Identify which cell holds the provided text, then report its [X, Y] central coordinate. 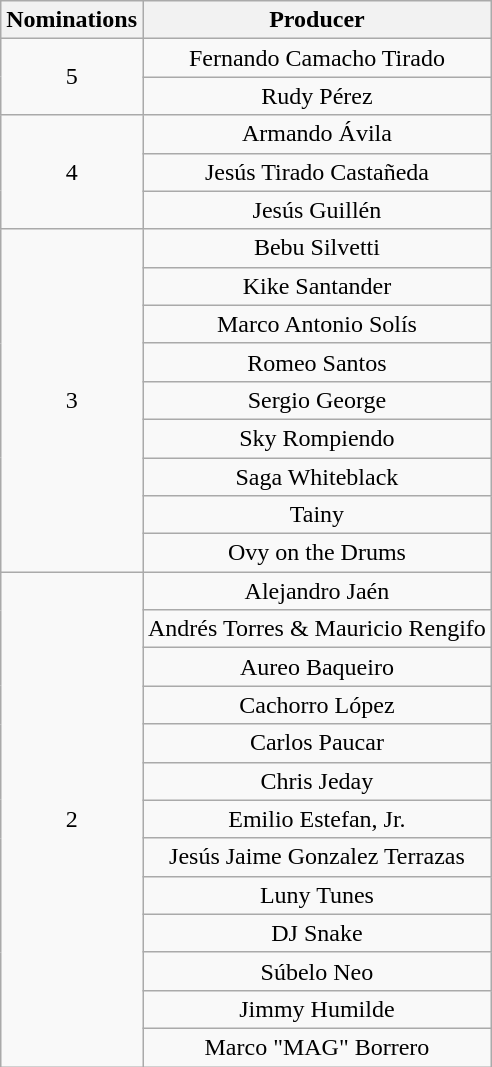
2 [72, 820]
Chris Jeday [316, 781]
DJ Snake [316, 933]
Luny Tunes [316, 895]
3 [72, 400]
Súbelo Neo [316, 971]
4 [72, 172]
Sky Rompiendo [316, 438]
Alejandro Jaén [316, 591]
Carlos Paucar [316, 743]
Jesús Guillén [316, 210]
Bebu Silvetti [316, 248]
Cachorro López [316, 705]
Emilio Estefan, Jr. [316, 819]
Jesús Jaime Gonzalez Terrazas [316, 857]
Armando Ávila [316, 134]
Marco Antonio Solís [316, 324]
Fernando Camacho Tirado [316, 58]
Jimmy Humilde [316, 1009]
Sergio George [316, 400]
Andrés Torres & Mauricio Rengifo [316, 629]
Tainy [316, 515]
Jesús Tirado Castañeda [316, 172]
Aureo Baqueiro [316, 667]
Romeo Santos [316, 362]
Kike Santander [316, 286]
Nominations [72, 20]
Producer [316, 20]
5 [72, 77]
Ovy on the Drums [316, 553]
Rudy Pérez [316, 96]
Marco "MAG" Borrero [316, 1047]
Saga Whiteblack [316, 477]
